Determine the (X, Y) coordinate at the center of the cell enclosing the given text.  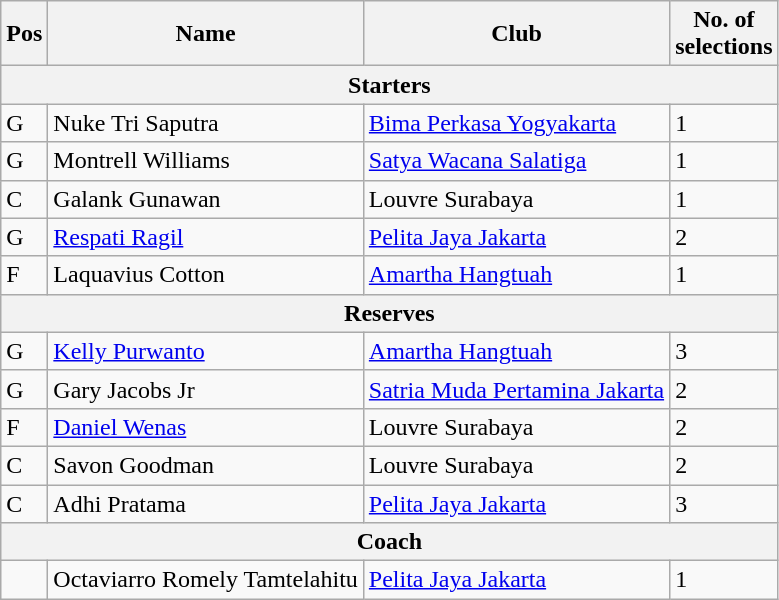
Name (206, 34)
Satria Muda Pertamina Jakarta (516, 389)
Octaviarro Romely Tamtelahitu (206, 580)
Starters (390, 85)
Reserves (390, 313)
Adhi Pratama (206, 503)
No. ofselections (724, 34)
Galank Gunawan (206, 199)
Kelly Purwanto (206, 351)
Daniel Wenas (206, 427)
Respati Ragil (206, 237)
Montrell Williams (206, 161)
Gary Jacobs Jr (206, 389)
Club (516, 34)
Savon Goodman (206, 465)
Pos (24, 34)
Nuke Tri Saputra (206, 123)
Laquavius Cotton (206, 275)
Coach (390, 542)
Bima Perkasa Yogyakarta (516, 123)
Satya Wacana Salatiga (516, 161)
